Pinpoint the cell where the given text exists, returning its [X, Y] midpoint coordinate. 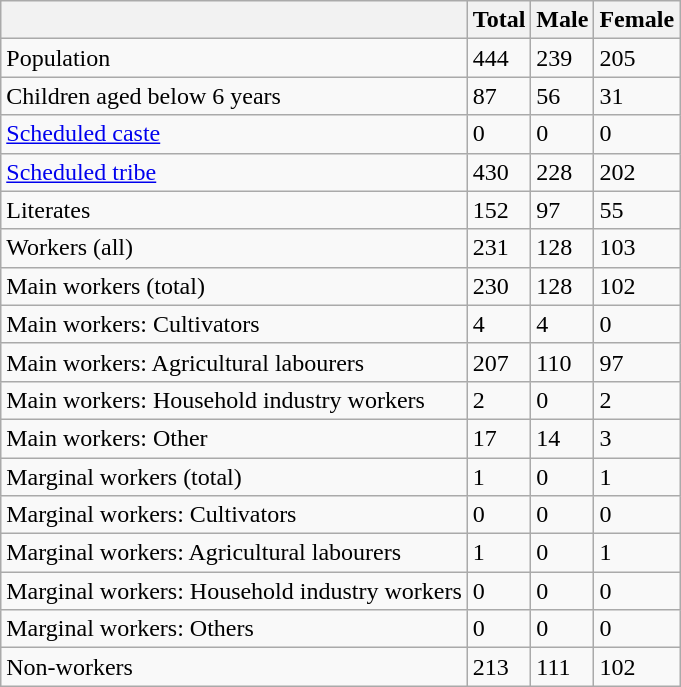
Male [562, 20]
111 [562, 667]
Population [234, 58]
205 [637, 58]
Total [499, 20]
87 [499, 96]
Main workers (total) [234, 286]
Marginal workers (total) [234, 477]
Workers (all) [234, 248]
14 [562, 438]
3 [637, 438]
Marginal workers: Agricultural labourers [234, 553]
31 [637, 96]
Marginal workers: Others [234, 629]
103 [637, 248]
Main workers: Cultivators [234, 324]
110 [562, 362]
213 [499, 667]
444 [499, 58]
56 [562, 96]
Literates [234, 210]
Main workers: Household industry workers [234, 400]
Main workers: Agricultural labourers [234, 362]
231 [499, 248]
230 [499, 286]
Children aged below 6 years [234, 96]
207 [499, 362]
Marginal workers: Household industry workers [234, 591]
202 [637, 172]
430 [499, 172]
239 [562, 58]
Female [637, 20]
Marginal workers: Cultivators [234, 515]
Scheduled caste [234, 134]
Scheduled tribe [234, 172]
Main workers: Other [234, 438]
55 [637, 210]
228 [562, 172]
17 [499, 438]
152 [499, 210]
Non-workers [234, 667]
